Identify which cell holds the provided text, then report its [X, Y] central coordinate. 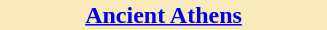
Ancient Athens [164, 15]
